Pinpoint the cell where the given text exists, returning its (X, Y) midpoint coordinate. 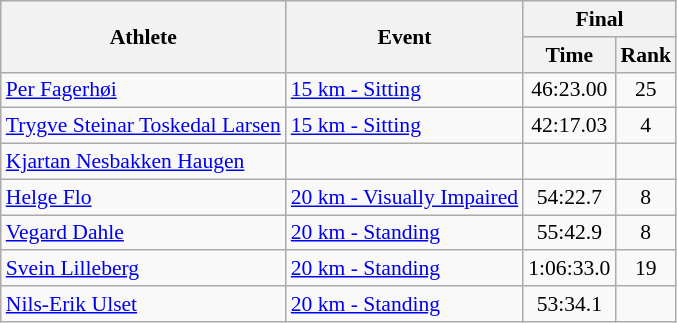
46:23.00 (569, 90)
Nils-Erik Ulset (144, 304)
Vegard Dahle (144, 233)
20 km - Visually Impaired (404, 197)
Athlete (144, 36)
Per Fagerhøi (144, 90)
Rank (646, 55)
1:06:33.0 (569, 269)
25 (646, 90)
Trygve Steinar Toskedal Larsen (144, 126)
Kjartan Nesbakken Haugen (144, 162)
Event (404, 36)
53:34.1 (569, 304)
55:42.9 (569, 233)
Final (600, 19)
42:17.03 (569, 126)
Helge Flo (144, 197)
19 (646, 269)
4 (646, 126)
Time (569, 55)
54:22.7 (569, 197)
Svein Lilleberg (144, 269)
